Search for the cell housing the specified text and yield its [X, Y] center coordinate. 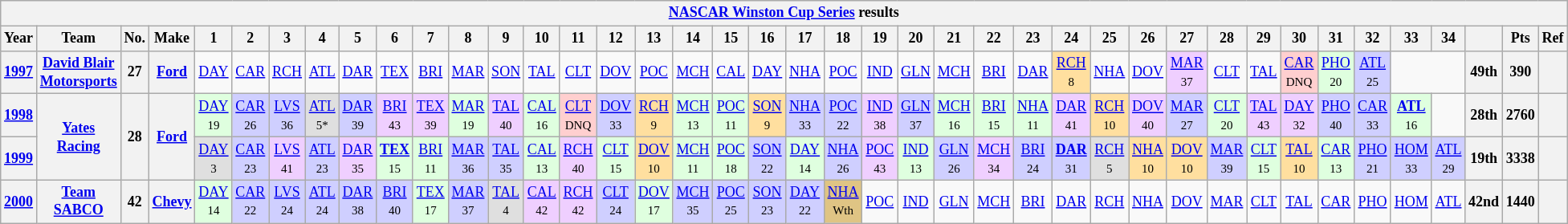
ATL25 [1373, 72]
POC11 [731, 116]
24 [1071, 39]
POC22 [843, 116]
Year [19, 39]
POC25 [731, 202]
CAR13 [1336, 158]
MAR19 [468, 116]
Pts [1521, 39]
23 [1033, 39]
10 [541, 39]
BRI15 [994, 116]
CAR22 [250, 202]
7 [430, 39]
DAR38 [358, 202]
390 [1521, 72]
TEX [395, 72]
8 [468, 39]
BRI43 [395, 116]
MCH16 [954, 116]
CAL [731, 72]
LVS41 [287, 158]
RCH9 [654, 116]
3 [287, 39]
PHO [1373, 202]
3338 [1521, 158]
NHA26 [843, 158]
DAY32 [1299, 116]
DAR39 [358, 116]
19 [880, 39]
SON22 [768, 158]
30 [1299, 39]
MCH35 [693, 202]
ATL23 [322, 158]
MCH11 [693, 158]
20 [916, 39]
HOM33 [1411, 158]
POC43 [880, 158]
MCH13 [693, 116]
PHO40 [1336, 116]
11 [578, 39]
DOV40 [1148, 116]
TAL4 [506, 202]
28th [1484, 116]
9 [506, 39]
RCH5 [1110, 158]
2000 [19, 202]
42nd [1484, 202]
ATL5* [322, 116]
Team SABCO [79, 202]
Ref [1553, 39]
DAR31 [1071, 158]
RCH8 [1071, 72]
BRI11 [430, 158]
1997 [19, 72]
LVS36 [287, 116]
IND13 [916, 158]
CAR33 [1373, 116]
TAL10 [1299, 158]
2760 [1521, 116]
No. [135, 39]
Team [79, 39]
NHA10 [1148, 158]
29 [1264, 39]
DOV33 [616, 116]
CARDNQ [1299, 72]
13 [654, 39]
RCH40 [578, 158]
DAY3 [214, 158]
MAR27 [1187, 116]
15 [731, 39]
DAY19 [214, 116]
RCH42 [578, 202]
NHA33 [805, 116]
1999 [19, 158]
RCH10 [1110, 116]
14 [693, 39]
5 [358, 39]
GLN37 [916, 116]
PHO20 [1336, 72]
SON23 [768, 202]
22 [994, 39]
26 [1148, 39]
SON [506, 72]
4 [322, 39]
SON9 [768, 116]
NASCAR Winston Cup Series results [784, 13]
ATL29 [1448, 158]
42 [135, 202]
CLT20 [1227, 116]
16 [768, 39]
TAL35 [506, 158]
ATL16 [1411, 116]
GLN26 [954, 158]
MAR39 [1227, 158]
12 [616, 39]
TEX17 [430, 202]
PHO21 [1373, 158]
CAL13 [541, 158]
BRI40 [395, 202]
32 [1373, 39]
1440 [1521, 202]
MAR36 [468, 158]
LVS24 [287, 202]
ATL24 [322, 202]
Chevy [172, 202]
NHA11 [1033, 116]
BRI24 [1033, 158]
34 [1448, 39]
1998 [19, 116]
49th [1484, 72]
TEX39 [430, 116]
CAR26 [250, 116]
21 [954, 39]
19th [1484, 158]
DAY22 [805, 202]
CAR23 [250, 158]
18 [843, 39]
DOV17 [654, 202]
CAL42 [541, 202]
MCH34 [994, 158]
DAR41 [1071, 116]
TAL40 [506, 116]
TAL43 [1264, 116]
TEX15 [395, 158]
CAL16 [541, 116]
17 [805, 39]
33 [1411, 39]
HOM [1411, 202]
CLT24 [616, 202]
CLTDNQ [578, 116]
POC18 [731, 158]
25 [1110, 39]
NHAWth [843, 202]
6 [395, 39]
Make [172, 39]
David Blair Motorsports [79, 72]
1 [214, 39]
2 [250, 39]
Yates Racing [79, 136]
31 [1336, 39]
DAR35 [358, 158]
IND38 [880, 116]
